Capture the cell that displays the provided text and extract its [x, y] central coordinate. 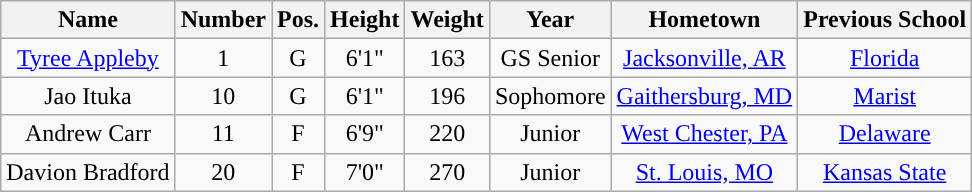
Pos. [298, 20]
Year [550, 20]
Name [88, 20]
Andrew Carr [88, 134]
Jacksonville, AR [704, 58]
7'0" [365, 172]
163 [447, 58]
Hometown [704, 20]
6'9" [365, 134]
Tyree Appleby [88, 58]
10 [223, 96]
Jao Ituka [88, 96]
Delaware [885, 134]
Davion Bradford [88, 172]
Height [365, 20]
196 [447, 96]
St. Louis, MO [704, 172]
Number [223, 20]
Sophomore [550, 96]
GS Senior [550, 58]
270 [447, 172]
Previous School [885, 20]
11 [223, 134]
West Chester, PA [704, 134]
Marist [885, 96]
Weight [447, 20]
220 [447, 134]
Kansas State [885, 172]
Florida [885, 58]
20 [223, 172]
1 [223, 58]
Gaithersburg, MD [704, 96]
